Return the [X, Y] coordinate for the center point of the cell that contains the specified text.  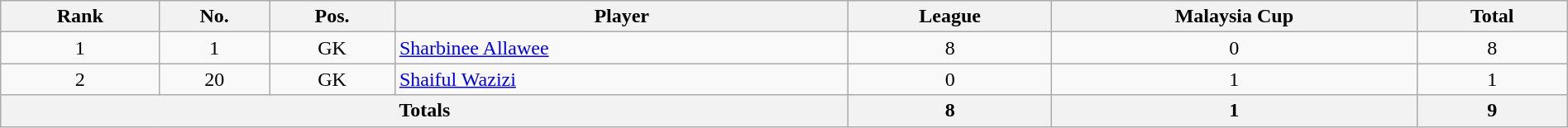
Sharbinee Allawee [622, 48]
Shaiful Wazizi [622, 79]
Pos. [332, 17]
Rank [80, 17]
Total [1492, 17]
No. [215, 17]
Totals [425, 111]
9 [1492, 111]
Player [622, 17]
2 [80, 79]
League [949, 17]
Malaysia Cup [1234, 17]
20 [215, 79]
